Return (X, Y) of the center of cell containing provided text 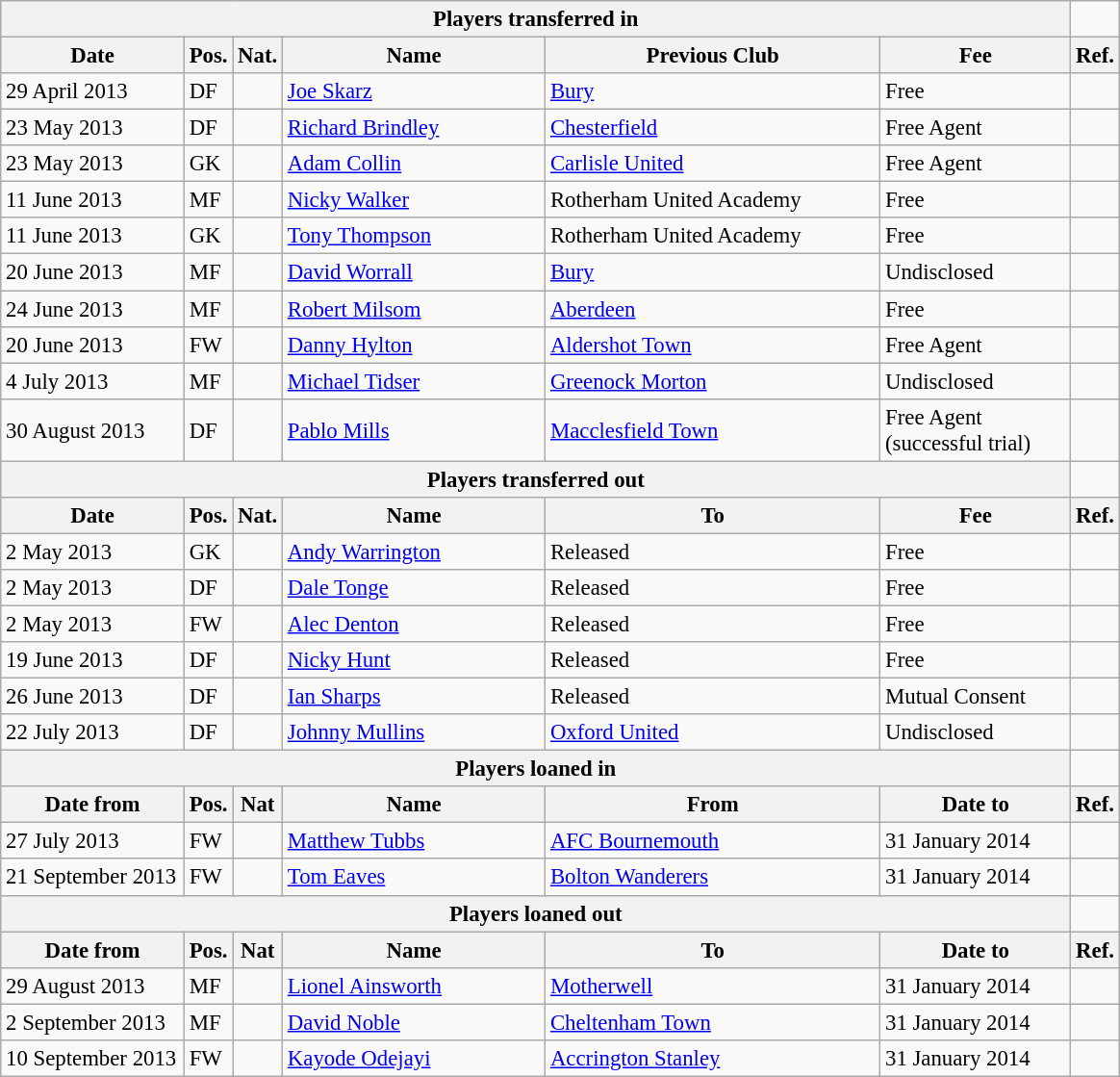
David Worrall (414, 272)
Previous Club (713, 56)
Accrington Stanley (713, 1059)
Chesterfield (713, 128)
AFC Bournemouth (713, 841)
Nicky Hunt (414, 660)
Free Agent (successful trial) (976, 429)
4 July 2013 (92, 381)
10 September 2013 (92, 1059)
Players transferred out (536, 479)
Pablo Mills (414, 429)
From (713, 805)
Motherwell (713, 986)
Greenock Morton (713, 381)
Dale Tonge (414, 588)
Aldershot Town (713, 345)
29 April 2013 (92, 91)
Andy Warrington (414, 551)
Alec Denton (414, 624)
Tony Thompson (414, 236)
Carlisle United (713, 164)
Michael Tidser (414, 381)
27 July 2013 (92, 841)
Lionel Ainsworth (414, 986)
Tom Eaves (414, 878)
26 June 2013 (92, 697)
Matthew Tubbs (414, 841)
Players transferred in (536, 19)
2 September 2013 (92, 1022)
Adam Collin (414, 164)
Nicky Walker (414, 200)
Robert Milsom (414, 309)
Ian Sharps (414, 697)
Players loaned in (536, 769)
22 July 2013 (92, 732)
David Noble (414, 1022)
Bolton Wanderers (713, 878)
30 August 2013 (92, 429)
Johnny Mullins (414, 732)
Danny Hylton (414, 345)
Joe Skarz (414, 91)
21 September 2013 (92, 878)
Kayode Odejayi (414, 1059)
Cheltenham Town (713, 1022)
Aberdeen (713, 309)
Oxford United (713, 732)
19 June 2013 (92, 660)
Richard Brindley (414, 128)
Macclesfield Town (713, 429)
Players loaned out (536, 913)
29 August 2013 (92, 986)
24 June 2013 (92, 309)
Mutual Consent (976, 697)
